Pinpoint the cell where the given text exists, returning its [X, Y] midpoint coordinate. 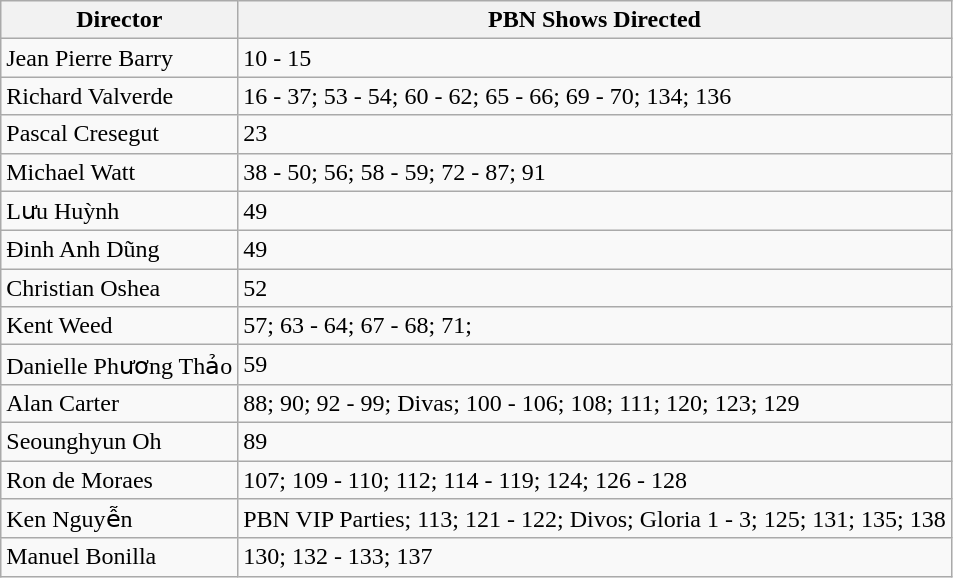
Pascal Cresegut [120, 134]
Đinh Anh Dũng [120, 250]
Lưu Huỳnh [120, 211]
59 [595, 365]
Director [120, 20]
Manuel Bonilla [120, 557]
52 [595, 288]
23 [595, 134]
Seounghyun Oh [120, 441]
Ken Nguyễn [120, 519]
Jean Pierre Barry [120, 58]
Michael Watt [120, 172]
Richard Valverde [120, 96]
Alan Carter [120, 403]
Ron de Moraes [120, 479]
107; 109 - 110; 112; 114 - 119; 124; 126 - 128 [595, 479]
16 - 37; 53 - 54; 60 - 62; 65 - 66; 69 - 70; 134; 136 [595, 96]
Danielle Phương Thảo [120, 365]
88; 90; 92 - 99; Divas; 100 - 106; 108; 111; 120; 123; 129 [595, 403]
Kent Weed [120, 326]
89 [595, 441]
57; 63 - 64; 67 - 68; 71; [595, 326]
Christian Oshea [120, 288]
10 - 15 [595, 58]
PBN Shows Directed [595, 20]
PBN VIP Parties; 113; 121 - 122; Divos; Gloria 1 - 3; 125; 131; 135; 138 [595, 519]
38 - 50; 56; 58 - 59; 72 - 87; 91 [595, 172]
130; 132 - 133; 137 [595, 557]
